Extract the (x, y) coordinate from the center of the cell holding the provided text.  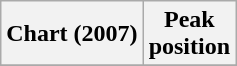
Chart (2007) (72, 34)
Peakposition (189, 34)
